Determine the (X, Y) coordinate at the center of the cell enclosing the given text.  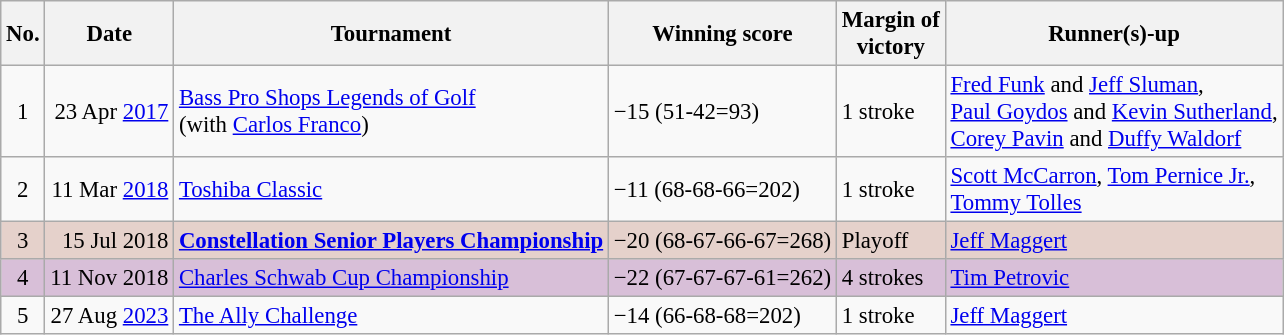
Tournament (392, 34)
4 strokes (890, 278)
Scott McCarron, Tom Pernice Jr., Tommy Tolles (1114, 190)
−22 (67-67-67-61=262) (722, 278)
23 Apr 2017 (110, 112)
2 (23, 190)
11 Nov 2018 (110, 278)
1 (23, 112)
−20 (68-67-66-67=268) (722, 241)
15 Jul 2018 (110, 241)
Tim Petrovic (1114, 278)
Charles Schwab Cup Championship (392, 278)
Bass Pro Shops Legends of Golf(with Carlos Franco) (392, 112)
4 (23, 278)
Winning score (722, 34)
5 (23, 316)
−14 (66-68-68=202) (722, 316)
3 (23, 241)
Runner(s)-up (1114, 34)
Constellation Senior Players Championship (392, 241)
27 Aug 2023 (110, 316)
−15 (51-42=93) (722, 112)
Toshiba Classic (392, 190)
−11 (68-68-66=202) (722, 190)
Playoff (890, 241)
No. (23, 34)
Date (110, 34)
Margin ofvictory (890, 34)
Fred Funk and Jeff Sluman, Paul Goydos and Kevin Sutherland, Corey Pavin and Duffy Waldorf (1114, 112)
The Ally Challenge (392, 316)
11 Mar 2018 (110, 190)
